Detect which cell encompasses the target text, then output its (X, Y) center coordinate. 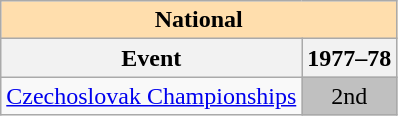
2nd (350, 96)
1977–78 (350, 58)
National (199, 20)
Event (152, 58)
Czechoslovak Championships (152, 96)
